Detect which cell encompasses the target text, then output its (x, y) center coordinate. 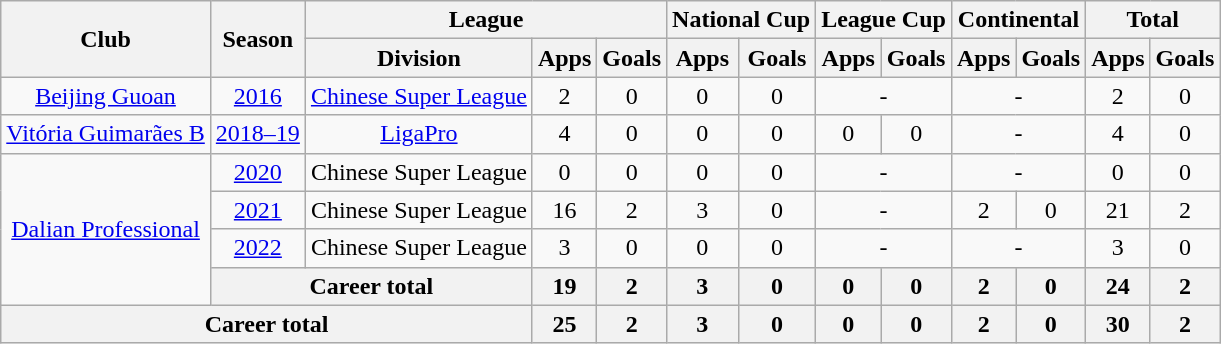
25 (564, 324)
24 (1118, 286)
16 (564, 210)
Division (418, 58)
Total (1153, 20)
Vitória Guimarães B (106, 134)
30 (1118, 324)
19 (564, 286)
2021 (258, 210)
2016 (258, 96)
2018–19 (258, 134)
Continental (1018, 20)
Beijing Guoan (106, 96)
League Cup (884, 20)
National Cup (742, 20)
League (486, 20)
21 (1118, 210)
Season (258, 39)
Club (106, 39)
Dalian Professional (106, 229)
LigaPro (418, 134)
2022 (258, 248)
2020 (258, 172)
